From the cell containing the given text, extract its center point as [x, y] coordinate. 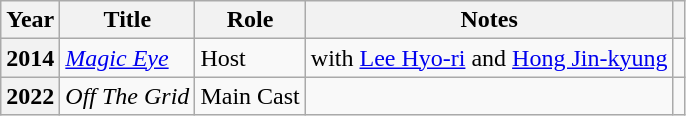
Role [250, 20]
with Lee Hyo-ri and Hong Jin-kyung [489, 58]
Host [250, 58]
Main Cast [250, 96]
Magic Eye [128, 58]
Year [30, 20]
Notes [489, 20]
2022 [30, 96]
2014 [30, 58]
Title [128, 20]
Off The Grid [128, 96]
